Provide the [x, y] coordinate of the cell's center where the given text is located.  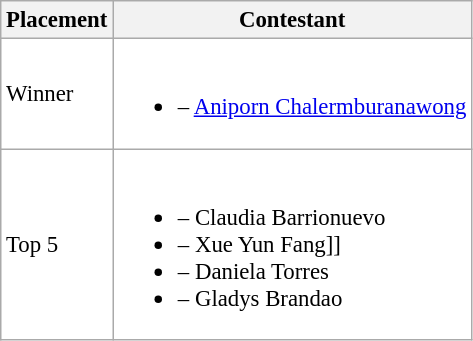
– Claudia Barrionuevo – Xue Yun Fang]] – Daniela Torres – Gladys Brandao [292, 244]
Placement [57, 20]
Contestant [292, 20]
Winner [57, 94]
Top 5 [57, 244]
– Aniporn Chalermburanawong [292, 94]
